Identify which cell holds the provided text, then report its (X, Y) central coordinate. 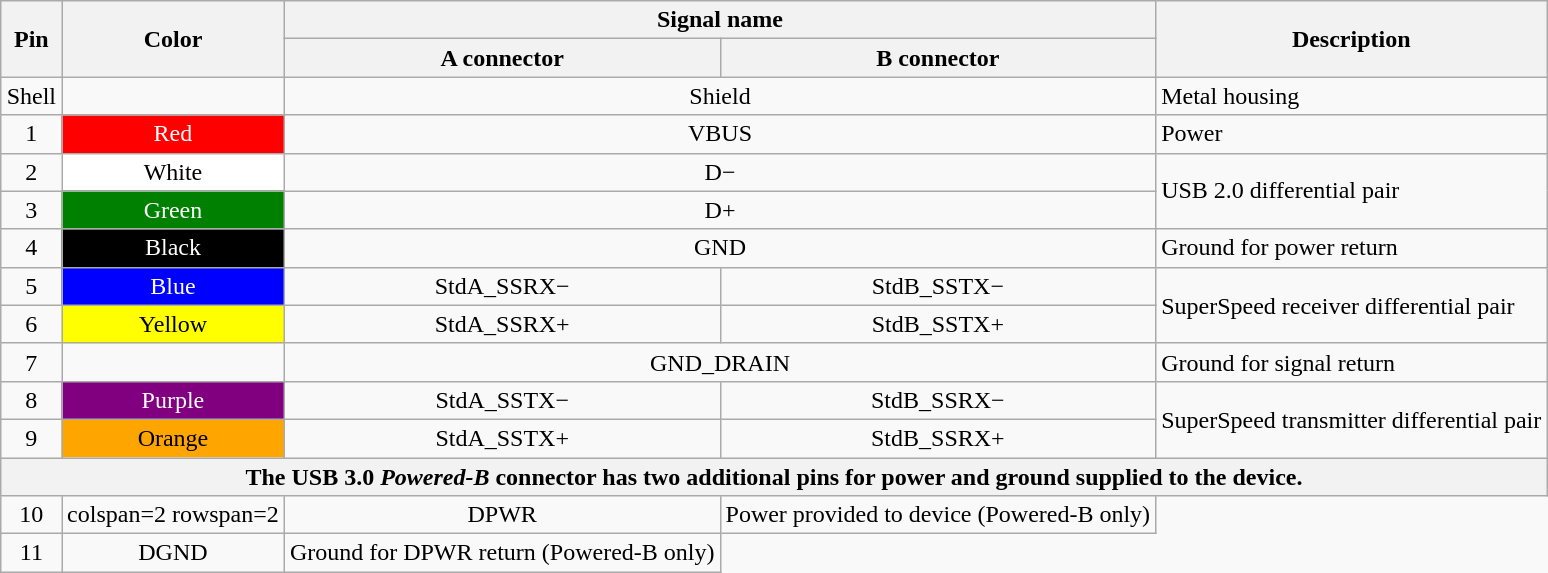
9 (31, 438)
GND (720, 248)
StdB_SSRX+ (938, 438)
8 (31, 400)
colspan=2 rowspan=2 (174, 515)
White (174, 172)
DPWR (502, 515)
Shield (720, 96)
SuperSpeed transmitter differential pair (1352, 419)
D+ (720, 210)
Pin (31, 39)
Red (174, 134)
6 (31, 324)
Color (174, 39)
7 (31, 362)
SuperSpeed receiver differential pair (1352, 305)
Shell (31, 96)
Ground for signal return (1352, 362)
VBUS (720, 134)
StdB_SSTX− (938, 286)
StdB_SSTX+ (938, 324)
Blue (174, 286)
3 (31, 210)
Power provided to device (Powered-B only) (938, 515)
2 (31, 172)
D− (720, 172)
10 (31, 515)
The USB 3.0 Powered-B connector has two additional pins for power and ground supplied to the device. (774, 477)
4 (31, 248)
StdA_SSTX− (502, 400)
Green (174, 210)
Signal name (720, 20)
StdA_SSRX− (502, 286)
DGND (174, 553)
Black (174, 248)
Description (1352, 39)
11 (31, 553)
Power (1352, 134)
A connector (502, 58)
StdA_SSRX+ (502, 324)
Metal housing (1352, 96)
StdA_SSTX+ (502, 438)
1 (31, 134)
Purple (174, 400)
StdB_SSRX− (938, 400)
B connector (938, 58)
Ground for power return (1352, 248)
USB 2.0 differential pair (1352, 191)
GND_DRAIN (720, 362)
Ground for DPWR return (Powered-B only) (502, 553)
Yellow (174, 324)
Orange (174, 438)
5 (31, 286)
